Output the (X, Y) coordinate of the center of the cell containing the given text.  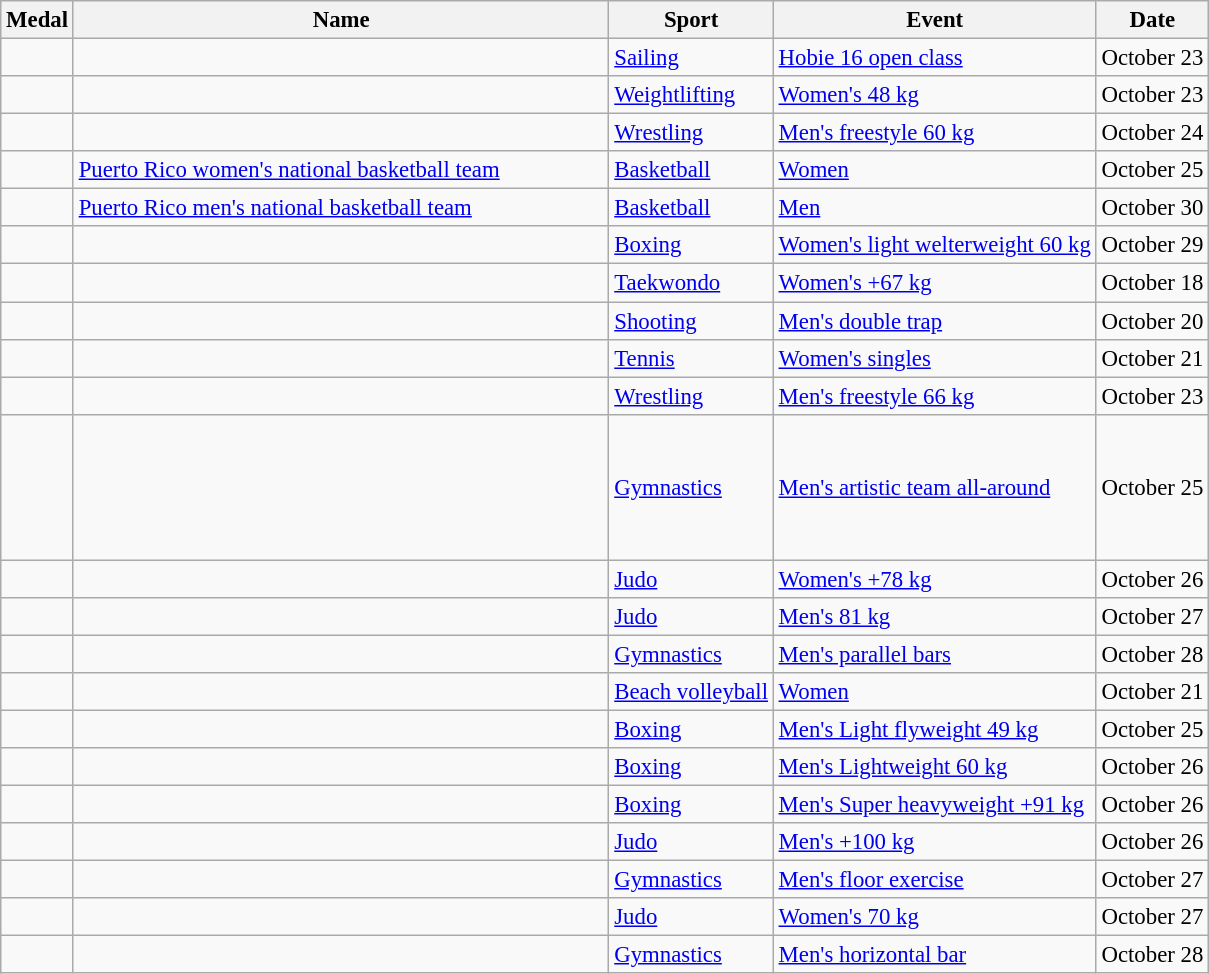
October 18 (1152, 283)
Women's singles (934, 358)
Taekwondo (691, 283)
Medal (38, 20)
Tennis (691, 358)
Name (341, 20)
Men's 81 kg (934, 617)
Men's Super heavyweight +91 kg (934, 805)
Men's freestyle 60 kg (934, 133)
Women's +67 kg (934, 283)
Men's +100 kg (934, 842)
Men's freestyle 66 kg (934, 396)
Shooting (691, 321)
Men's floor exercise (934, 880)
Women's 70 kg (934, 917)
Men's artistic team all-around (934, 487)
Weightlifting (691, 95)
Men's parallel bars (934, 654)
Women's +78 kg (934, 579)
October 24 (1152, 133)
Men's Lightweight 60 kg (934, 767)
Men's Light flyweight 49 kg (934, 729)
Puerto Rico men's national basketball team (341, 208)
October 20 (1152, 321)
Puerto Rico women's national basketball team (341, 170)
Women's 48 kg (934, 95)
Date (1152, 20)
October 30 (1152, 208)
Beach volleyball (691, 692)
October 29 (1152, 245)
Men's double trap (934, 321)
Sailing (691, 58)
Women's light welterweight 60 kg (934, 245)
Event (934, 20)
Men's horizontal bar (934, 955)
Sport (691, 20)
Hobie 16 open class (934, 58)
Men (934, 208)
